Extract the [X, Y] coordinate from the center of the cell holding the provided text.  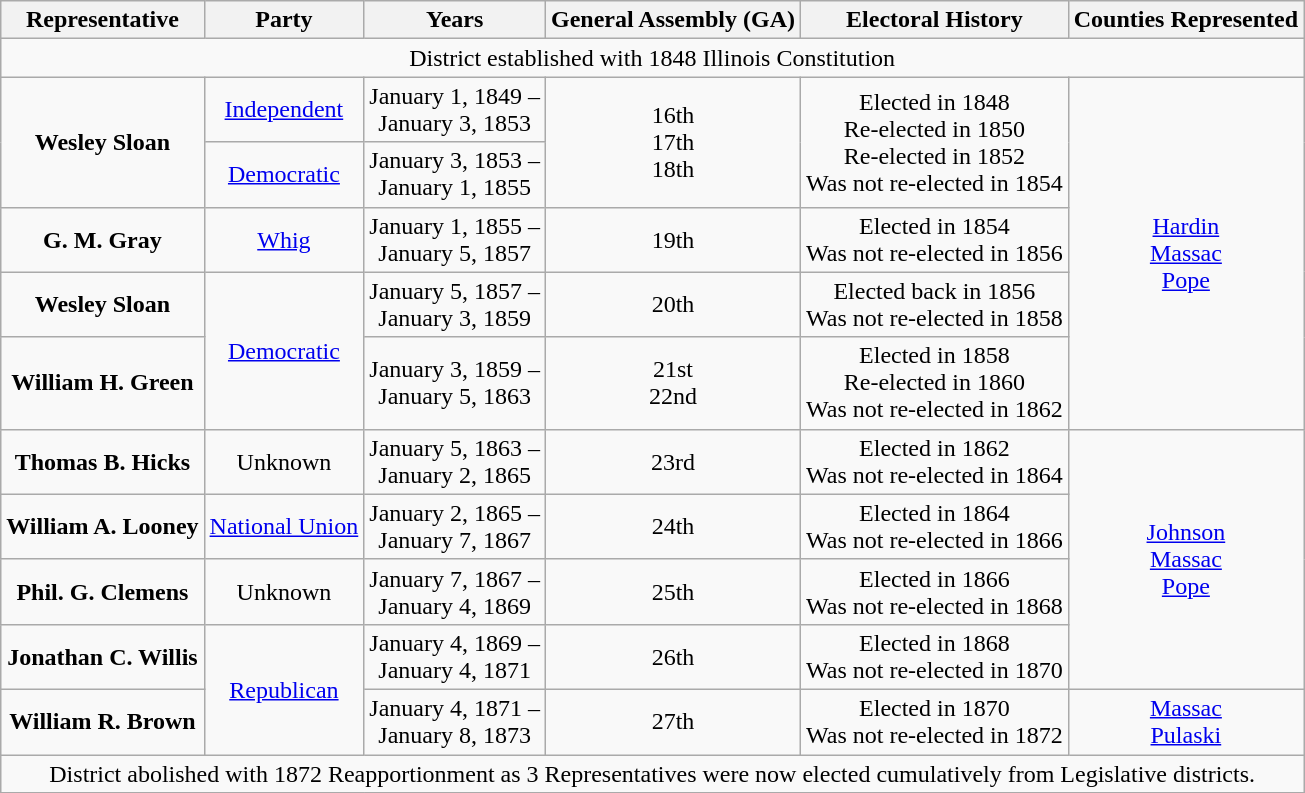
Party [284, 20]
HardinMassacPope [1186, 253]
January 4, 1871 –January 8, 1873 [455, 722]
19th [672, 240]
Representative [102, 20]
Whig [284, 240]
January 3, 1859 –January 5, 1863 [455, 383]
January 5, 1863 –January 2, 1865 [455, 462]
January 7, 1867 –January 4, 1869 [455, 592]
20th [672, 304]
21st22nd [672, 383]
January 1, 1855 –January 5, 1857 [455, 240]
16th17th18th [672, 142]
Elected in 1854Was not re-elected in 1856 [935, 240]
Thomas B. Hicks [102, 462]
24th [672, 526]
Elected in 1868Was not re-elected in 1870 [935, 656]
G. M. Gray [102, 240]
Jonathan C. Willis [102, 656]
27th [672, 722]
District established with 1848 Illinois Constitution [652, 58]
January 1, 1849 –January 3, 1853 [455, 110]
January 4, 1869 –January 4, 1871 [455, 656]
William R. Brown [102, 722]
January 3, 1853 –January 1, 1855 [455, 174]
JohnsonMassacPope [1186, 559]
Elected in 1870Was not re-elected in 1872 [935, 722]
William A. Looney [102, 526]
January 2, 1865 –January 7, 1867 [455, 526]
Elected in 1866Was not re-elected in 1868 [935, 592]
Years [455, 20]
Elected in 1858Re-elected in 1860Was not re-elected in 1862 [935, 383]
National Union [284, 526]
January 5, 1857 –January 3, 1859 [455, 304]
William H. Green [102, 383]
Elected in 1862Was not re-elected in 1864 [935, 462]
Independent [284, 110]
26th [672, 656]
Phil. G. Clemens [102, 592]
Electoral History [935, 20]
Elected back in 1856Was not re-elected in 1858 [935, 304]
25th [672, 592]
Elected in 1848Re-elected in 1850Re-elected in 1852Was not re-elected in 1854 [935, 142]
Counties Represented [1186, 20]
Elected in 1864Was not re-elected in 1866 [935, 526]
General Assembly (GA) [672, 20]
District abolished with 1872 Reapportionment as 3 Representatives were now elected cumulatively from Legislative districts. [652, 773]
Republican [284, 689]
23rd [672, 462]
MassacPulaski [1186, 722]
